Return the [x, y] coordinate for the center point of the cell that contains the specified text.  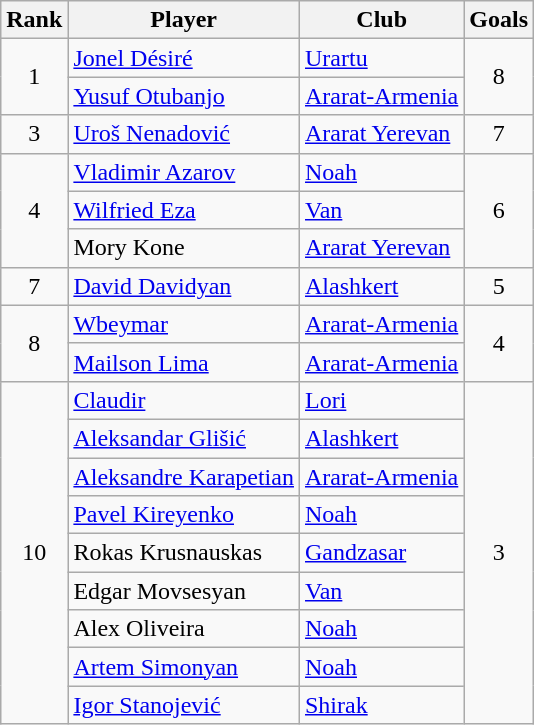
5 [499, 286]
Shirak [381, 705]
Aleksandre Karapetian [184, 477]
10 [34, 552]
Player [184, 20]
Club [381, 20]
Mailson Lima [184, 362]
Wbeymar [184, 324]
David Davidyan [184, 286]
Artem Simonyan [184, 667]
Lori [381, 400]
Yusuf Otubanjo [184, 96]
Pavel Kireyenko [184, 515]
Claudir [184, 400]
Rokas Krusnauskas [184, 553]
Igor Stanojević [184, 705]
Aleksandar Glišić [184, 438]
Alex Oliveira [184, 629]
6 [499, 210]
1 [34, 77]
Rank [34, 20]
Jonel Désiré [184, 58]
Urartu [381, 58]
Mory Kone [184, 248]
Goals [499, 20]
Wilfried Eza [184, 210]
Gandzasar [381, 553]
Edgar Movsesyan [184, 591]
Vladimir Azarov [184, 172]
Uroš Nenadović [184, 134]
